Pinpoint the cell where the given text exists, returning its (X, Y) midpoint coordinate. 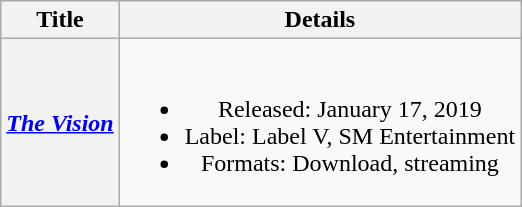
Details (320, 20)
Title (60, 20)
Released: January 17, 2019 Label: Label V, SM EntertainmentFormats: Download, streaming (320, 122)
The Vision (60, 122)
